For the text-containing cell, return its midpoint in (x, y) coordinate format. 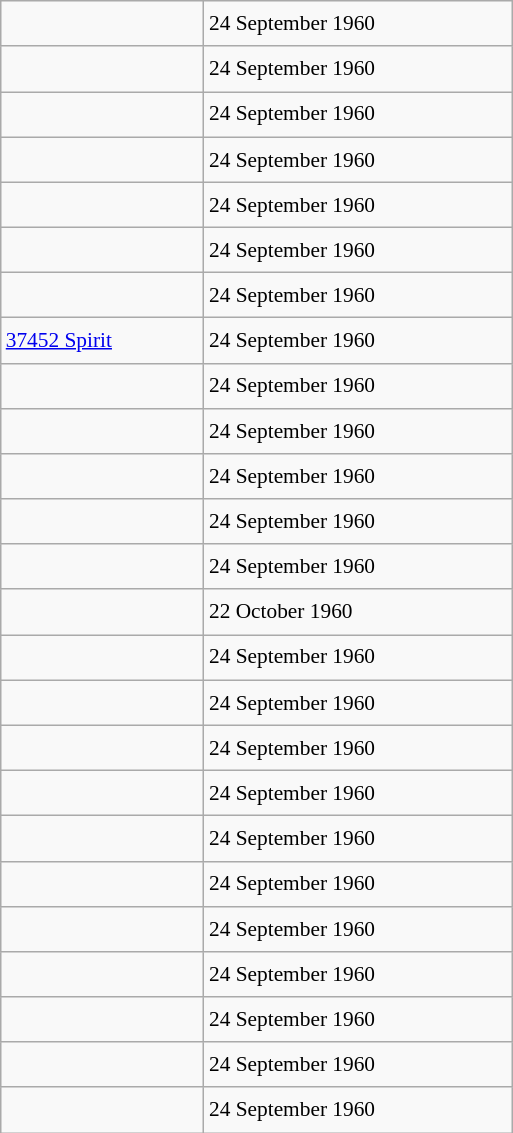
22 October 1960 (358, 612)
37452 Spirit (102, 340)
